Output the [X, Y] coordinate of the center of the cell containing the given text.  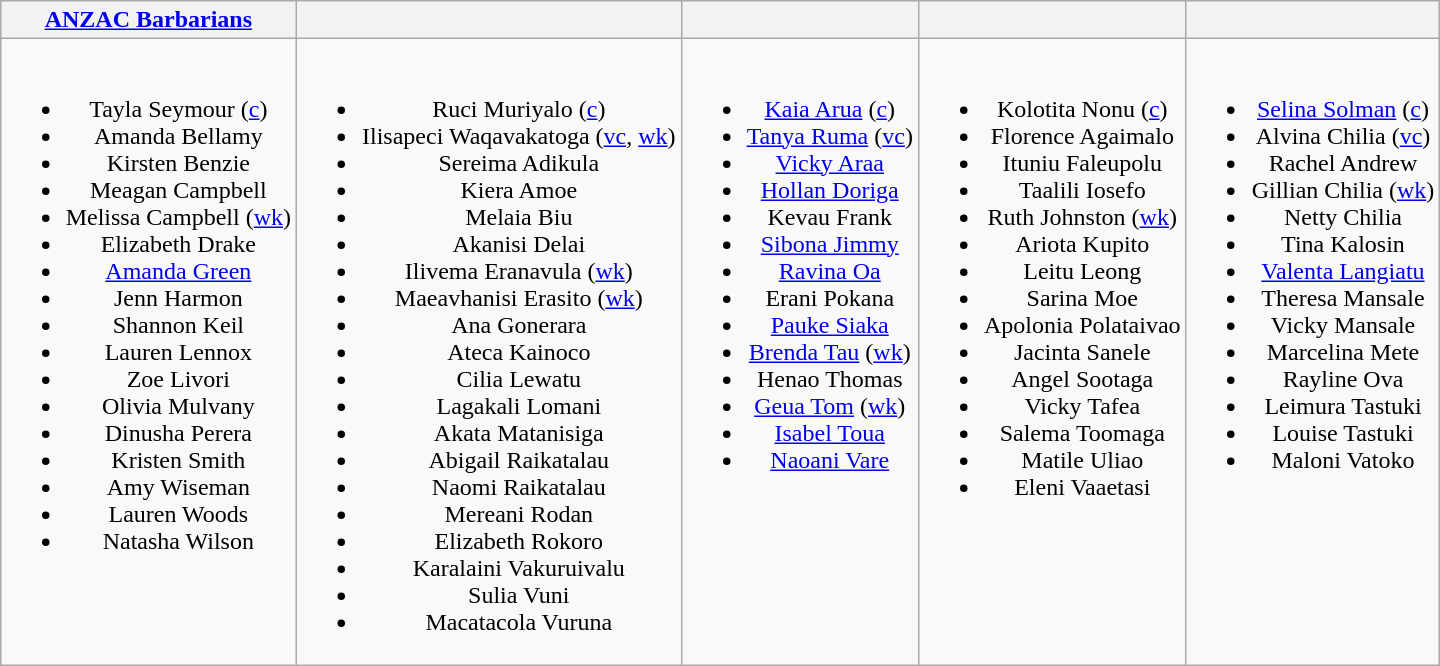
ANZAC Barbarians [148, 20]
